Identify which cell holds the provided text, then report its [X, Y] central coordinate. 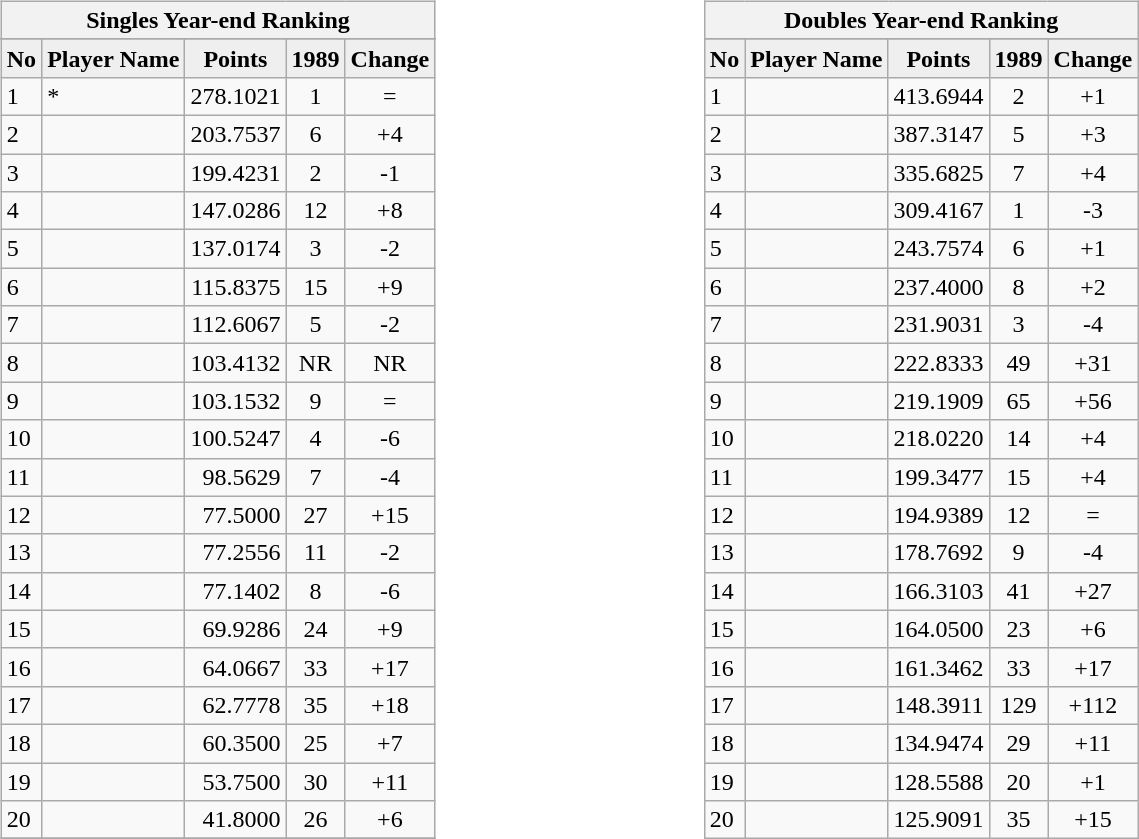
+112 [1093, 705]
77.5000 [236, 515]
+7 [390, 743]
* [114, 96]
203.7537 [236, 134]
64.0667 [236, 667]
-1 [390, 173]
128.5588 [938, 781]
+31 [1093, 363]
Doubles Year-end Ranking [921, 20]
25 [316, 743]
23 [1018, 629]
199.3477 [938, 477]
27 [316, 515]
+8 [390, 211]
199.4231 [236, 173]
60.3500 [236, 743]
65 [1018, 401]
148.3911 [938, 705]
125.9091 [938, 820]
+27 [1093, 591]
112.6067 [236, 325]
62.7778 [236, 705]
222.8333 [938, 363]
77.2556 [236, 553]
178.7692 [938, 553]
69.9286 [236, 629]
309.4167 [938, 211]
218.0220 [938, 439]
103.4132 [236, 363]
335.6825 [938, 173]
53.7500 [236, 781]
166.3103 [938, 591]
+56 [1093, 401]
41 [1018, 591]
164.0500 [938, 629]
134.9474 [938, 743]
103.1532 [236, 401]
243.7574 [938, 249]
26 [316, 820]
+2 [1093, 287]
137.0174 [236, 249]
98.5629 [236, 477]
147.0286 [236, 211]
+18 [390, 705]
30 [316, 781]
24 [316, 629]
237.4000 [938, 287]
115.8375 [236, 287]
+3 [1093, 134]
387.3147 [938, 134]
161.3462 [938, 667]
29 [1018, 743]
49 [1018, 363]
219.1909 [938, 401]
-3 [1093, 211]
194.9389 [938, 515]
278.1021 [236, 96]
129 [1018, 705]
Singles Year-end Ranking [218, 20]
77.1402 [236, 591]
413.6944 [938, 96]
231.9031 [938, 325]
41.8000 [236, 820]
100.5247 [236, 439]
